Detect which cell encompasses the target text, then output its [x, y] center coordinate. 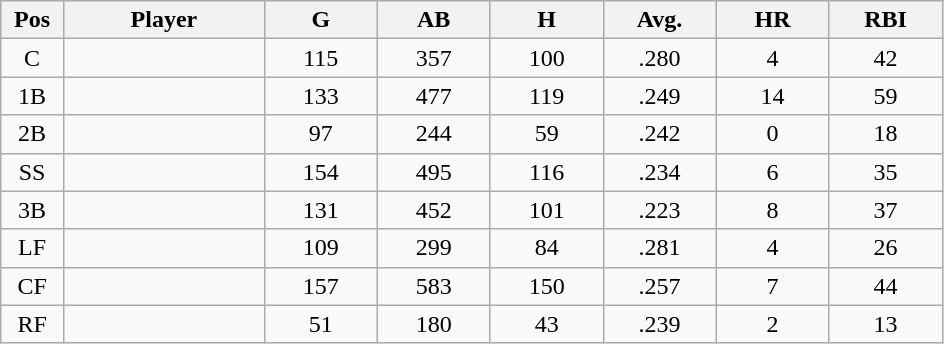
150 [546, 286]
C [32, 58]
3B [32, 210]
.257 [660, 286]
583 [434, 286]
6 [772, 172]
101 [546, 210]
.281 [660, 248]
Player [164, 20]
35 [886, 172]
84 [546, 248]
133 [320, 96]
157 [320, 286]
HR [772, 20]
RF [32, 324]
2B [32, 134]
180 [434, 324]
.234 [660, 172]
SS [32, 172]
477 [434, 96]
AB [434, 20]
109 [320, 248]
CF [32, 286]
51 [320, 324]
115 [320, 58]
44 [886, 286]
116 [546, 172]
.280 [660, 58]
43 [546, 324]
.242 [660, 134]
97 [320, 134]
Pos [32, 20]
.239 [660, 324]
H [546, 20]
244 [434, 134]
18 [886, 134]
154 [320, 172]
.223 [660, 210]
119 [546, 96]
1B [32, 96]
0 [772, 134]
7 [772, 286]
452 [434, 210]
357 [434, 58]
495 [434, 172]
131 [320, 210]
299 [434, 248]
LF [32, 248]
G [320, 20]
13 [886, 324]
26 [886, 248]
8 [772, 210]
42 [886, 58]
.249 [660, 96]
Avg. [660, 20]
100 [546, 58]
RBI [886, 20]
37 [886, 210]
2 [772, 324]
14 [772, 96]
